Pinpoint the cell where the given text exists, returning its (x, y) midpoint coordinate. 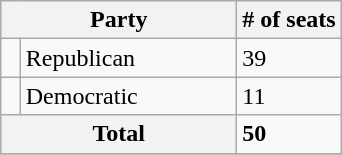
Democratic (128, 96)
Republican (128, 58)
39 (289, 58)
50 (289, 134)
11 (289, 96)
Party (119, 20)
# of seats (289, 20)
Total (119, 134)
